Detect which cell encompasses the target text, then output its (X, Y) center coordinate. 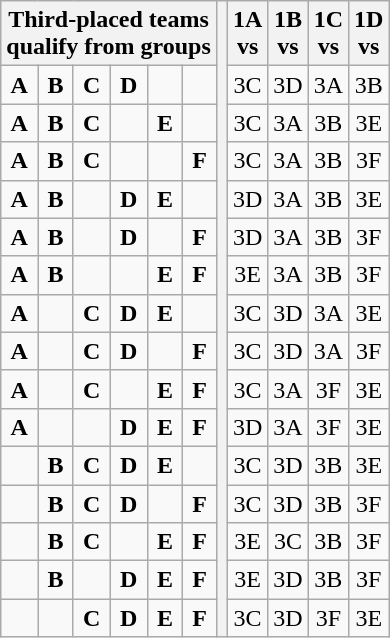
1Bvs (288, 34)
Third-placed teamsqualify from groups (109, 34)
1Dvs (369, 34)
1Avs (247, 34)
1Cvs (328, 34)
